Return the (X, Y) coordinate for the center point of the cell that contains the specified text.  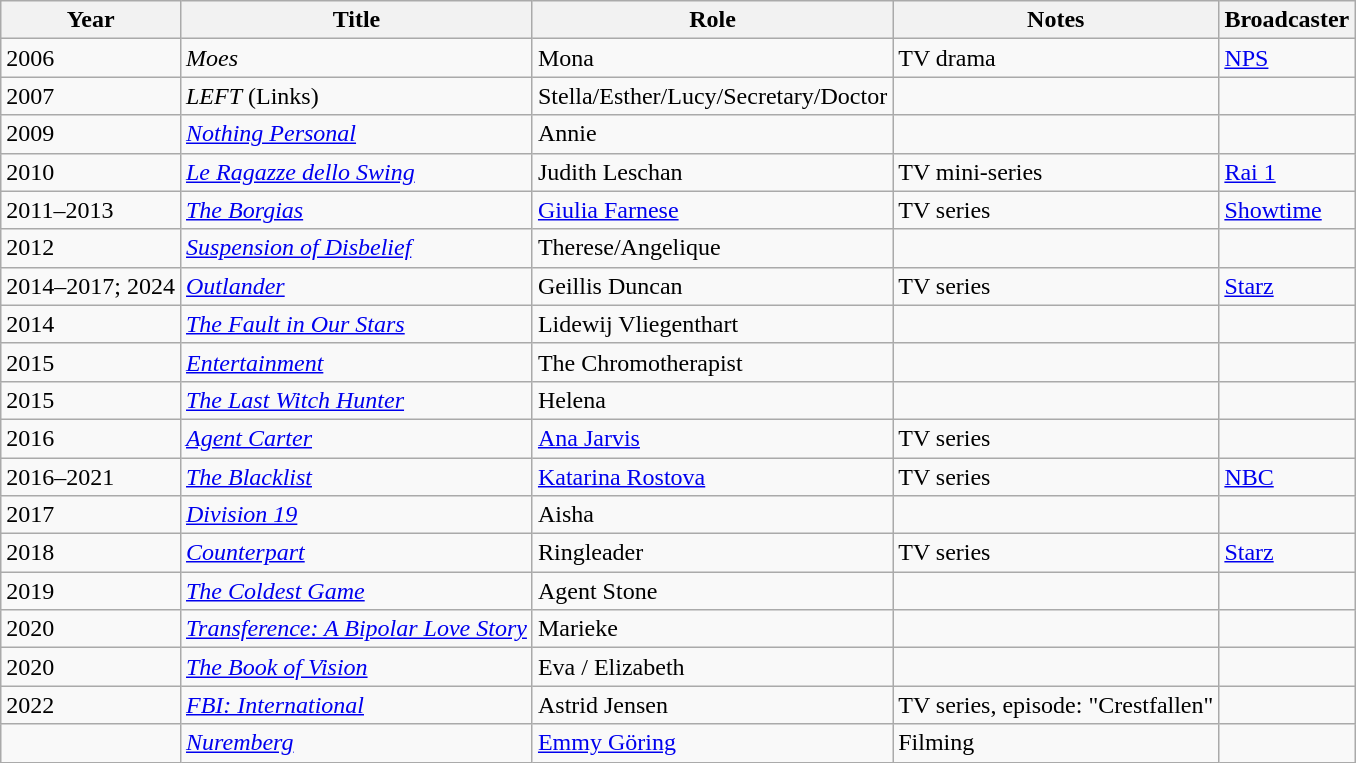
2018 (91, 553)
Emmy Göring (712, 743)
Broadcaster (1287, 20)
Agent Carter (356, 438)
2022 (91, 705)
Ringleader (712, 553)
Geillis Duncan (712, 286)
Giulia Farnese (712, 210)
Annie (712, 134)
The Book of Vision (356, 667)
Lidewij Vliegenthart (712, 324)
TV drama (1056, 58)
Nuremberg (356, 743)
The Blacklist (356, 477)
2014–2017; 2024 (91, 286)
FBI: International (356, 705)
LEFT (Links) (356, 96)
2012 (91, 248)
TV mini-series (1056, 172)
2007 (91, 96)
Division 19 (356, 515)
Le Ragazze dello Swing (356, 172)
2011–2013 (91, 210)
Ana Jarvis (712, 438)
2019 (91, 591)
Eva / Elizabeth (712, 667)
The Coldest Game (356, 591)
Aisha (712, 515)
Year (91, 20)
Suspension of Disbelief (356, 248)
Rai 1 (1287, 172)
2014 (91, 324)
Astrid Jensen (712, 705)
Outlander (356, 286)
Title (356, 20)
Judith Leschan (712, 172)
Role (712, 20)
The Borgias (356, 210)
Marieke (712, 629)
2016–2021 (91, 477)
Entertainment (356, 362)
Katarina Rostova (712, 477)
Transference: A Bipolar Love Story (356, 629)
The Fault in Our Stars (356, 324)
Notes (1056, 20)
Counterpart (356, 553)
The Last Witch Hunter (356, 400)
2010 (91, 172)
Stella/Esther/Lucy/Secretary/Doctor (712, 96)
Showtime (1287, 210)
Therese/Angelique (712, 248)
2016 (91, 438)
Filming (1056, 743)
2009 (91, 134)
TV series, episode: "Crestfallen" (1056, 705)
Nothing Personal (356, 134)
Agent Stone (712, 591)
NPS (1287, 58)
Moes (356, 58)
The Chromotherapist (712, 362)
NBC (1287, 477)
Helena (712, 400)
2006 (91, 58)
2017 (91, 515)
Mona (712, 58)
